Pinpoint the cell where the given text exists, returning its [X, Y] midpoint coordinate. 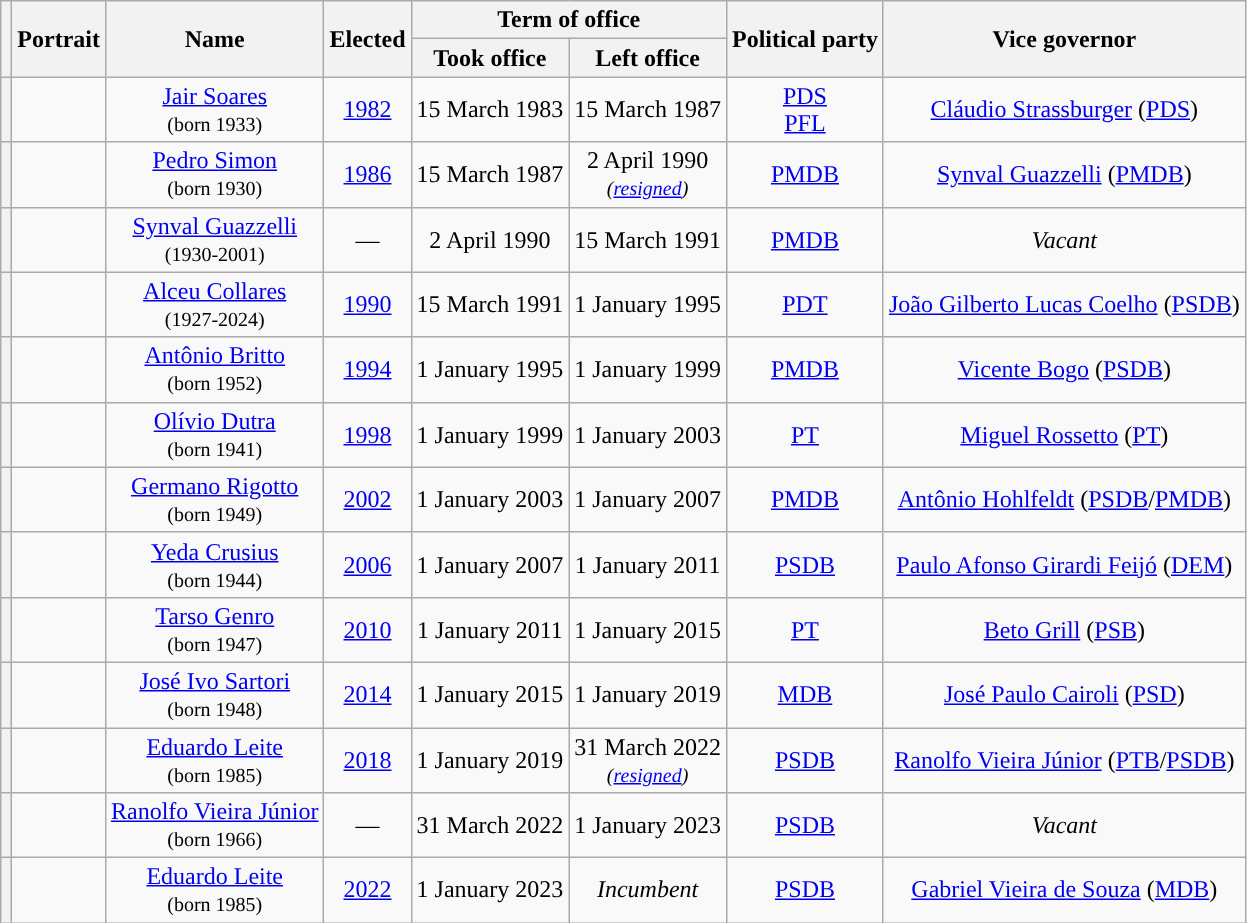
Ranolfo Vieira Júnior(born 1966) [214, 826]
1990 [368, 304]
Beto Grill (PSB) [1064, 630]
Synval Guazzelli(1930-2001) [214, 240]
1982 [368, 110]
Yeda Crusius(born 1944) [214, 564]
José Ivo Sartori(born 1948) [214, 694]
Paulo Afonso Girardi Feijó (DEM) [1064, 564]
1998 [368, 434]
2010 [368, 630]
Ranolfo Vieira Júnior (PTB/PSDB) [1064, 760]
Cláudio Strassburger (PDS) [1064, 110]
Vice governor [1064, 39]
Name [214, 39]
José Paulo Cairoli (PSD) [1064, 694]
2 April 1990(resigned) [648, 174]
2018 [368, 760]
Jair Soares(born 1933) [214, 110]
15 March 1983 [490, 110]
Synval Guazzelli (PMDB) [1064, 174]
Antônio Hohlfeldt (PSDB/PMDB) [1064, 500]
2022 [368, 890]
Political party [804, 39]
Germano Rigotto(born 1949) [214, 500]
Left office [648, 58]
1994 [368, 370]
Alceu Collares(1927-2024) [214, 304]
2014 [368, 694]
PDSPFL [804, 110]
31 March 2022(resigned) [648, 760]
Incumbent [648, 890]
Took office [490, 58]
MDB [804, 694]
Elected [368, 39]
Olívio Dutra(born 1941) [214, 434]
João Gilberto Lucas Coelho (PSDB) [1064, 304]
Portrait [59, 39]
2006 [368, 564]
Tarso Genro(born 1947) [214, 630]
Antônio Britto(born 1952) [214, 370]
2 April 1990 [490, 240]
2002 [368, 500]
Gabriel Vieira de Souza (MDB) [1064, 890]
Miguel Rossetto (PT) [1064, 434]
31 March 2022 [490, 826]
Term of office [568, 20]
Vicente Bogo (PSDB) [1064, 370]
1986 [368, 174]
Pedro Simon(born 1930) [214, 174]
PDT [804, 304]
